Provide the [X, Y] coordinate of the cell's center where the given text is located.  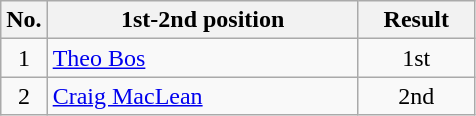
No. [24, 20]
Craig MacLean [202, 96]
Theo Bos [202, 58]
Result [416, 20]
1st-2nd position [202, 20]
1st [416, 58]
2 [24, 96]
2nd [416, 96]
1 [24, 58]
